Output the (X, Y) coordinate of the center of the cell containing the given text.  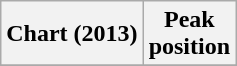
Chart (2013) (72, 34)
Peak position (189, 34)
